Locate the cell with the specified text and output its [X, Y] center coordinate. 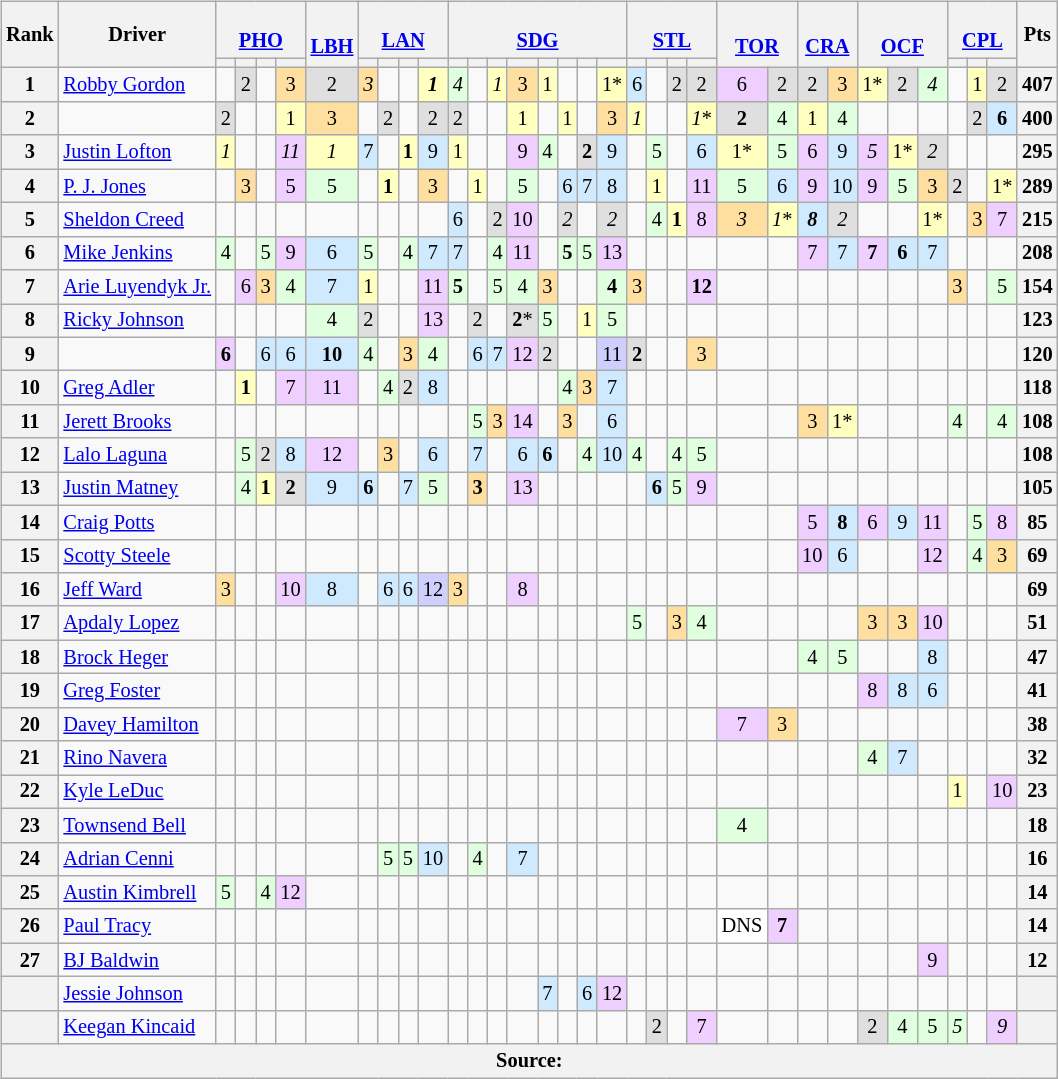
DNS [742, 926]
Rino Navera [138, 758]
Pts [1037, 34]
2* [522, 321]
21 [30, 758]
38 [1037, 724]
20 [30, 724]
Brock Heger [138, 657]
51 [1037, 623]
295 [1037, 152]
Townsend Bell [138, 825]
215 [1037, 220]
32 [1037, 758]
Kyle LeDuc [138, 792]
CPL [982, 30]
Jeff Ward [138, 590]
Rank [30, 34]
41 [1037, 691]
PHO [261, 30]
123 [1037, 321]
105 [1037, 489]
26 [30, 926]
118 [1037, 388]
Jessie Johnson [138, 994]
24 [30, 859]
Austin Kimbrell [138, 893]
208 [1037, 253]
Justin Lofton [138, 152]
25 [30, 893]
Mike Jenkins [138, 253]
Source: [529, 1061]
OCF [902, 34]
120 [1037, 354]
CRA [827, 34]
27 [30, 960]
Robby Gordon [138, 85]
154 [1037, 287]
Driver [138, 34]
Lalo Laguna [138, 455]
Scotty Steele [138, 556]
47 [1037, 657]
Arie Luyendyk Jr. [138, 287]
Apdaly Lopez [138, 623]
STL [672, 30]
22 [30, 792]
Sheldon Creed [138, 220]
400 [1037, 119]
Greg Foster [138, 691]
Davey Hamilton [138, 724]
Justin Matney [138, 489]
85 [1037, 522]
SDG [538, 30]
Ricky Johnson [138, 321]
P. J. Jones [138, 186]
BJ Baldwin [138, 960]
LBH [332, 34]
17 [30, 623]
Greg Adler [138, 388]
Jerett Brooks [138, 422]
19 [30, 691]
289 [1037, 186]
Keegan Kincaid [138, 1027]
TOR [758, 34]
407 [1037, 85]
Craig Potts [138, 522]
LAN [403, 30]
15 [30, 556]
Paul Tracy [138, 926]
Adrian Cenni [138, 859]
